Scan for the cell matching the given text and deliver its [x, y] coordinate at center. 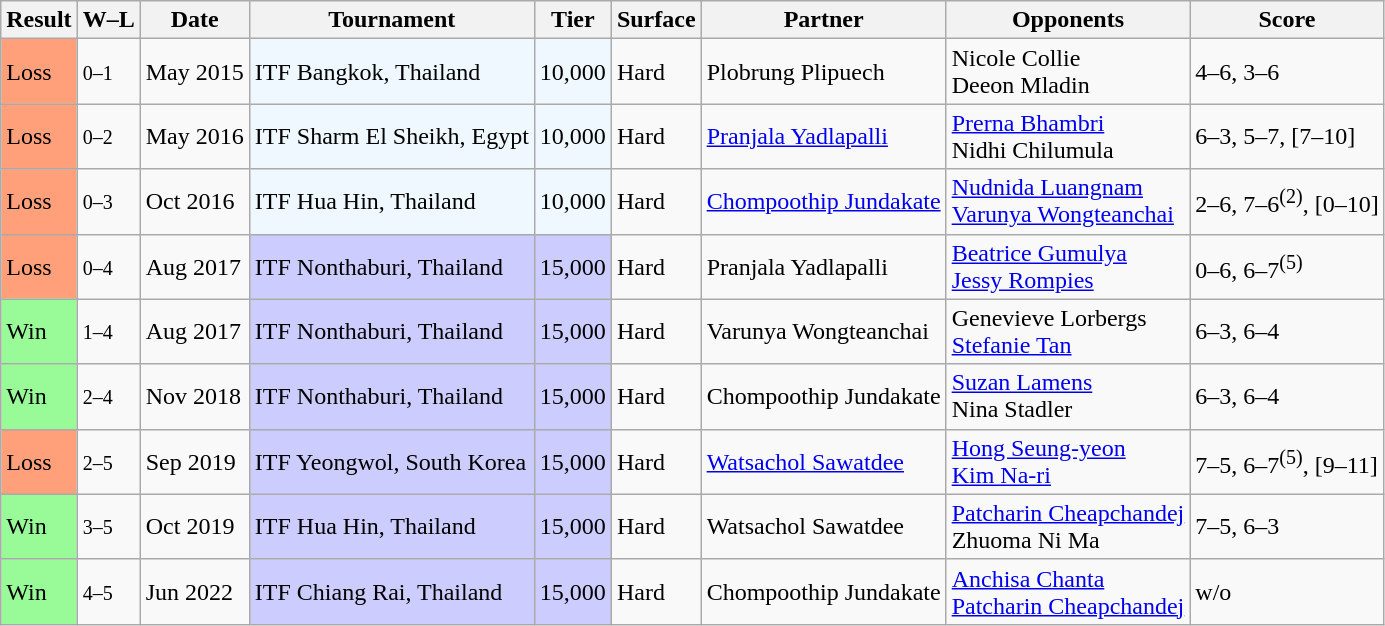
Date [194, 20]
Suzan Lamens Nina Stadler [1068, 396]
Beatrice Gumulya Jessy Rompies [1068, 266]
3–5 [108, 526]
W–L [108, 20]
Patcharin Cheapchandej Zhuoma Ni Ma [1068, 526]
Genevieve Lorbergs Stefanie Tan [1068, 332]
4–6, 3–6 [1287, 72]
Score [1287, 20]
4–5 [108, 592]
2–5 [108, 462]
Prerna Bhambri Nidhi Chilumula [1068, 136]
2–4 [108, 396]
Partner [824, 20]
Oct 2019 [194, 526]
Result [39, 20]
Tournament [392, 20]
Oct 2016 [194, 202]
Surface [656, 20]
Nov 2018 [194, 396]
1–4 [108, 332]
7–5, 6–3 [1287, 526]
6–3, 5–7, [7–10] [1287, 136]
0–6, 6–7(5) [1287, 266]
May 2015 [194, 72]
Nudnida Luangnam Varunya Wongteanchai [1068, 202]
May 2016 [194, 136]
0–4 [108, 266]
0–3 [108, 202]
ITF Chiang Rai, Thailand [392, 592]
Hong Seung-yeon Kim Na-ri [1068, 462]
Nicole Collie Deeon Mladin [1068, 72]
Sep 2019 [194, 462]
Opponents [1068, 20]
ITF Sharm El Sheikh, Egypt [392, 136]
ITF Bangkok, Thailand [392, 72]
Varunya Wongteanchai [824, 332]
Tier [572, 20]
w/o [1287, 592]
Jun 2022 [194, 592]
2–6, 7–6(2), [0–10] [1287, 202]
ITF Yeongwol, South Korea [392, 462]
Anchisa Chanta Patcharin Cheapchandej [1068, 592]
7–5, 6–7(5), [9–11] [1287, 462]
0–1 [108, 72]
0–2 [108, 136]
Plobrung Plipuech [824, 72]
